Scan for the cell matching the given text and deliver its (X, Y) coordinate at center. 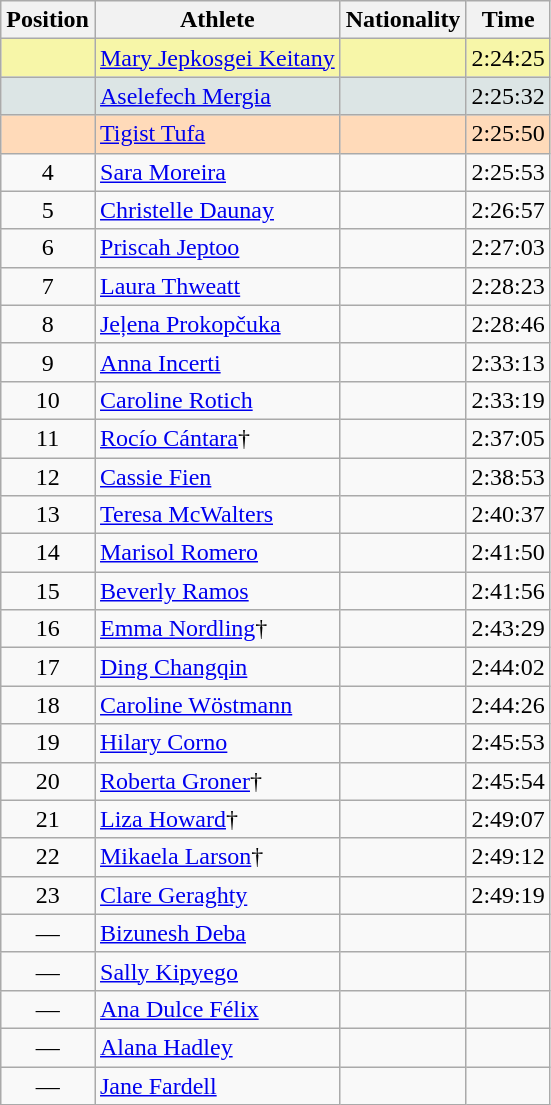
2:25:32 (508, 96)
4 (48, 172)
Athlete (217, 20)
2:28:46 (508, 324)
Alana Hadley (217, 1047)
11 (48, 438)
7 (48, 286)
2:41:50 (508, 553)
2:38:53 (508, 477)
2:33:13 (508, 362)
12 (48, 477)
2:41:56 (508, 591)
Teresa McWalters (217, 515)
Aselefech Mergia (217, 96)
18 (48, 705)
Emma Nordling† (217, 629)
Mary Jepkosgei Keitany (217, 58)
Clare Geraghty (217, 895)
14 (48, 553)
17 (48, 667)
Sally Kipyego (217, 971)
10 (48, 400)
Anna Incerti (217, 362)
Rocío Cántara† (217, 438)
Roberta Groner† (217, 781)
2:37:05 (508, 438)
Nationality (403, 20)
2:44:02 (508, 667)
15 (48, 591)
8 (48, 324)
Mikaela Larson† (217, 857)
2:49:19 (508, 895)
Priscah Jeptoo (217, 248)
2:40:37 (508, 515)
16 (48, 629)
20 (48, 781)
2:28:23 (508, 286)
2:25:50 (508, 134)
2:43:29 (508, 629)
Hilary Corno (217, 743)
Time (508, 20)
2:25:53 (508, 172)
2:45:53 (508, 743)
Caroline Rotich (217, 400)
2:44:26 (508, 705)
Position (48, 20)
Ana Dulce Félix (217, 1009)
2:26:57 (508, 210)
23 (48, 895)
2:33:19 (508, 400)
2:45:54 (508, 781)
13 (48, 515)
Liza Howard† (217, 819)
2:27:03 (508, 248)
Beverly Ramos (217, 591)
2:24:25 (508, 58)
Christelle Daunay (217, 210)
2:49:12 (508, 857)
Tigist Tufa (217, 134)
2:49:07 (508, 819)
Jane Fardell (217, 1085)
6 (48, 248)
5 (48, 210)
Cassie Fien (217, 477)
9 (48, 362)
Laura Thweatt (217, 286)
Caroline Wöstmann (217, 705)
Ding Changqin (217, 667)
Marisol Romero (217, 553)
Sara Moreira (217, 172)
Bizunesh Deba (217, 933)
21 (48, 819)
19 (48, 743)
22 (48, 857)
Jeļena Prokopčuka (217, 324)
